Identify which cell holds the provided text, then report its (X, Y) central coordinate. 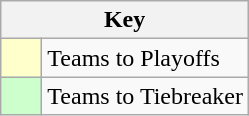
Teams to Tiebreaker (146, 96)
Teams to Playoffs (146, 58)
Key (125, 20)
